Return [x, y] of the center of cell containing provided text 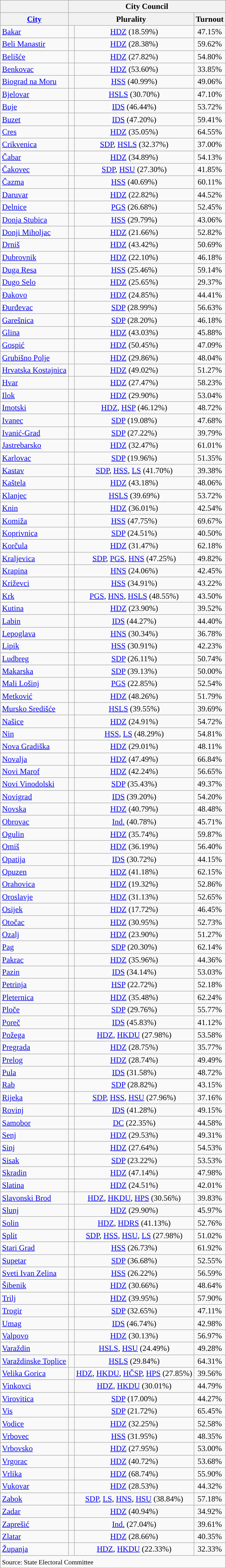
Donji Miholjac [34, 232]
62.18% [210, 546]
47.98% [210, 1173]
HDZ (53.60%) [134, 69]
Čakovec [34, 170]
Delnice [34, 207]
SDP (21.72%) [134, 1411]
45.97% [210, 1211]
HDZ, HDRS (41.13%) [134, 1223]
Omiš [34, 847]
59.87% [210, 834]
HSLS (29.84%) [134, 1361]
HDZ (19.32%) [134, 884]
40.35% [210, 1536]
Senj [34, 1135]
52.45% [210, 207]
SDP (28.82%) [134, 1085]
Vrbovec [34, 1436]
Ind. (27.04%) [134, 1524]
SDP (17.00%) [134, 1399]
Karlovac [34, 458]
Čabar [34, 157]
Mursko Središće [34, 709]
HDZ (21.66%) [134, 232]
HDZ, HSP (46.12%) [134, 408]
Kraljevica [34, 558]
Kutina [34, 609]
48.11% [210, 746]
Prelog [34, 1060]
55.90% [210, 1474]
Križevci [34, 584]
Ind. (40.78%) [134, 822]
Nin [34, 734]
HDZ (27.47%) [134, 383]
Hvar [34, 383]
56.65% [210, 772]
HDZ (29.86%) [134, 357]
HSS (25.46%) [134, 270]
60.11% [210, 182]
Šibenik [34, 1286]
Imotski [34, 408]
Source: State Electoral Committee [113, 1561]
HDZ (47.14%) [134, 1173]
Solin [34, 1223]
HDZ (25.65%) [134, 282]
Zabok [34, 1499]
48.35% [210, 1436]
36.78% [210, 634]
SDP (36.68%) [134, 1261]
47.10% [210, 94]
IDS (39.20%) [134, 797]
Velika Gorica [34, 1374]
47.09% [210, 345]
48.04% [210, 357]
Glina [34, 332]
39.79% [210, 433]
Zlatar [34, 1536]
51.35% [210, 458]
SDP (32.65%) [134, 1311]
44.27% [210, 1399]
Daruvar [34, 195]
HDZ (35.96%) [134, 960]
HDZ (18.59%) [134, 32]
Krapina [34, 571]
Pleternica [34, 997]
HSS (26.22%) [134, 1273]
Cres [34, 132]
HDZ (27.82%) [134, 57]
HDZ (28.75%) [134, 1047]
49.15% [210, 1110]
SDP (28.20%) [134, 320]
HDZ (35.48%) [134, 997]
48.64% [210, 1286]
43.15% [210, 1085]
Grubišno Polje [34, 357]
HDZ (34.89%) [134, 157]
HSS (40.99%) [134, 82]
53.04% [210, 395]
52.58% [210, 1424]
45.88% [210, 332]
Čazma [34, 182]
49.28% [210, 1348]
Županja [34, 1549]
Zadar [34, 1511]
Pula [34, 1072]
HDZ (36.19%) [134, 847]
42.23% [210, 646]
HDZ (47.49%) [134, 759]
HDZ (28.38%) [134, 44]
35.77% [210, 1047]
HDZ (24.51%) [134, 1185]
Kaštela [34, 483]
46.45% [210, 909]
SDP (27.22%) [134, 433]
Sisak [34, 1160]
44.58% [210, 1123]
IDS (46.44%) [134, 107]
44.40% [210, 621]
Ozalj [34, 934]
HDZ (31.47%) [134, 546]
City [34, 19]
Orahovica [34, 884]
Opatija [34, 859]
49.06% [210, 82]
54.81% [210, 734]
Knin [34, 508]
Labin [34, 621]
HDZ (22.10%) [134, 257]
HSS (40.69%) [134, 182]
57.90% [210, 1298]
IDS (45.83%) [134, 1022]
64.55% [210, 132]
Jastrebarsko [34, 445]
51.79% [210, 696]
37.00% [210, 144]
Otočac [34, 922]
Đurđevac [34, 307]
Metković [34, 696]
HDZ (28.66%) [134, 1536]
64.31% [210, 1361]
HDZ, HKDU (30.01%) [134, 1386]
Bjelovar [34, 94]
HDZ (40.94%) [134, 1511]
50.00% [210, 671]
Slavonski Brod [34, 1198]
34.92% [210, 1511]
59.62% [210, 44]
59.41% [210, 119]
Rab [34, 1085]
52.82% [210, 232]
HDZ (40.79%) [134, 809]
Gospić [34, 345]
HDZ (43.18%) [134, 483]
43.50% [210, 596]
HDZ, HKDU (27.98%) [134, 1035]
Rijeka [34, 1098]
59.14% [210, 270]
42.98% [210, 1323]
Ilok [34, 395]
49.37% [210, 784]
53.00% [210, 1449]
48.48% [210, 809]
Pakrac [34, 960]
52.76% [210, 1223]
29.37% [210, 282]
HDZ (28.74%) [134, 1060]
Turnout [210, 19]
HSS (26.73%) [134, 1248]
SDP (19.08%) [134, 420]
SDP (39.13%) [134, 671]
Supetar [34, 1261]
Kastav [34, 470]
Ploče [34, 1010]
Pregrada [34, 1047]
Ludbreg [34, 659]
HDZ (22.82%) [134, 195]
HDZ (43.03%) [134, 332]
Plurality [131, 19]
Obrovac [34, 822]
54.72% [210, 721]
Lipik [34, 646]
61.01% [210, 445]
PGS (22.85%) [134, 684]
Slatina [34, 1185]
HDZ (50.45%) [134, 345]
Vodice [34, 1424]
Novigrad [34, 797]
Samobor [34, 1123]
61.92% [210, 1248]
41.85% [210, 170]
SDP (35.43%) [134, 784]
IDS (44.27%) [134, 621]
Bakar [34, 32]
45.71% [210, 822]
HSP (22.72%) [134, 985]
53.68% [210, 1461]
58.23% [210, 383]
Slunj [34, 1211]
43.06% [210, 220]
42.54% [210, 508]
Đakovo [34, 295]
Vis [34, 1411]
Opuzen [34, 872]
Donja Stubica [34, 220]
39.69% [210, 709]
Dubrovnik [34, 257]
48.06% [210, 483]
SDP, PGS, HNS (47.25%) [134, 558]
53.58% [210, 1035]
SDP, LS, HNS, HSU (38.84%) [134, 1499]
SDP, HSS, HSU, LS (27.98%) [134, 1236]
HDZ (29.01%) [134, 746]
Poreč [34, 1022]
SDP (29.76%) [134, 1010]
54.53% [210, 1148]
HDZ (32.47%) [134, 445]
43.22% [210, 584]
Beli Manastir [34, 44]
Biograd na Moru [34, 82]
39.83% [210, 1198]
49.49% [210, 1060]
HDZ (27.95%) [134, 1449]
Garešnica [34, 320]
HSLS (30.70%) [134, 94]
HDZ (35.05%) [134, 132]
Makarska [34, 671]
54.13% [210, 157]
City Council [147, 7]
HSLS, HSU (24.49%) [134, 1348]
Ivanić-Grad [34, 433]
51.02% [210, 1236]
SDP (20.30%) [134, 947]
HDZ (24.85%) [134, 295]
SDP, HSS, HSU (27.96%) [134, 1098]
HSLS (39.55%) [134, 709]
SDP (26.11%) [134, 659]
Dugo Selo [34, 282]
SDP (23.22%) [134, 1160]
HDZ (49.02%) [134, 370]
HDZ (28.53%) [134, 1486]
Crikvenica [34, 144]
HDZ (36.01%) [134, 508]
IDS (46.74%) [134, 1323]
Virovitica [34, 1399]
44.36% [210, 960]
53.53% [210, 1160]
SDP (28.99%) [134, 307]
49.82% [210, 558]
Požega [34, 1035]
52.65% [210, 897]
Belišće [34, 57]
Pazin [34, 972]
52.54% [210, 684]
32.33% [210, 1549]
40.50% [210, 533]
Trilj [34, 1298]
Hrvatska Kostajnica [34, 370]
47.11% [210, 1311]
62.15% [210, 872]
Vrgorac [34, 1461]
Umag [34, 1323]
56.40% [210, 847]
HDZ (30.66%) [134, 1286]
Klanjec [34, 496]
Varaždin [34, 1348]
52.18% [210, 985]
HSS (47.75%) [134, 521]
HSS (31.95%) [134, 1436]
Lepoglava [34, 634]
Stari Grad [34, 1248]
Našice [34, 721]
HDZ (48.26%) [134, 696]
Ivanec [34, 420]
HNS (30.34%) [134, 634]
39.52% [210, 609]
HDZ (42.24%) [134, 772]
62.14% [210, 947]
57.18% [210, 1499]
Ogulin [34, 834]
47.68% [210, 420]
HSLS (39.69%) [134, 496]
SDP (24.51%) [134, 533]
Korčula [34, 546]
Novi Vinodolski [34, 784]
33.85% [210, 69]
PGS, HNS, HSLS (48.55%) [134, 596]
52.86% [210, 884]
HNS (24.06%) [134, 571]
IDS (30.72%) [134, 859]
49.31% [210, 1135]
69.67% [210, 521]
HDZ (43.42%) [134, 245]
IDS (31.58%) [134, 1072]
56.59% [210, 1273]
HDZ (31.13%) [134, 897]
54.80% [210, 57]
HDZ, HKDU, HČSP, HPS (27.85%) [134, 1374]
44.41% [210, 295]
39.56% [210, 1374]
HDZ (68.74%) [134, 1474]
SDP, HSLS (32.37%) [134, 144]
HDZ, HKDU, HPS (30.56%) [134, 1198]
SDP, HSU (27.30%) [134, 170]
66.84% [210, 759]
Vrlika [34, 1474]
56.97% [210, 1336]
HDZ (35.74%) [134, 834]
Krk [34, 596]
Oroslavje [34, 897]
47.15% [210, 32]
HDZ, HKDU (22.33%) [134, 1549]
37.16% [210, 1098]
IDS (47.20%) [134, 119]
HDZ (29.53%) [134, 1135]
44.79% [210, 1386]
Osijek [34, 909]
Vinkovci [34, 1386]
39.61% [210, 1524]
50.74% [210, 659]
56.63% [210, 307]
Nova Gradiška [34, 746]
Novi Marof [34, 772]
HSS (34.91%) [134, 584]
SDP (19.96%) [134, 458]
52.55% [210, 1261]
Vrbovsko [34, 1449]
52.73% [210, 922]
42.45% [210, 571]
DC (22.35%) [134, 1123]
Koprivnica [34, 533]
HDZ (39.95%) [134, 1298]
Trogir [34, 1311]
HDZ (40.72%) [134, 1461]
HSS (29.79%) [134, 220]
HDZ (30.95%) [134, 922]
Drniš [34, 245]
53.03% [210, 972]
Zaprešić [34, 1524]
42.01% [210, 1185]
SDP, HSS, LS (41.70%) [134, 470]
44.52% [210, 195]
Sveti Ivan Zelina [34, 1273]
Benkovac [34, 69]
HDZ (41.18%) [134, 872]
Vukovar [34, 1486]
HDZ (32.25%) [134, 1424]
Pag [34, 947]
Skradin [34, 1173]
Varaždinske Toplice [34, 1361]
HSS, LS (48.29%) [134, 734]
50.69% [210, 245]
55.77% [210, 1010]
IDS (41.28%) [134, 1110]
HDZ (30.13%) [134, 1336]
HDZ (17.72%) [134, 909]
IDS (34.14%) [134, 972]
Novalja [34, 759]
Split [34, 1236]
44.15% [210, 859]
Komiža [34, 521]
Sinj [34, 1148]
65.45% [210, 1411]
Duga Resa [34, 270]
HDZ (27.64%) [134, 1148]
HDZ (24.91%) [134, 721]
54.20% [210, 797]
Buje [34, 107]
Rovinj [34, 1110]
Valpovo [34, 1336]
Petrinja [34, 985]
Novska [34, 809]
HSS (30.91%) [134, 646]
41.12% [210, 1022]
Mali Lošinj [34, 684]
Buzet [34, 119]
PGS (26.68%) [134, 207]
44.32% [210, 1486]
62.24% [210, 997]
39.38% [210, 470]
